Return [X, Y] of the center of cell containing provided text 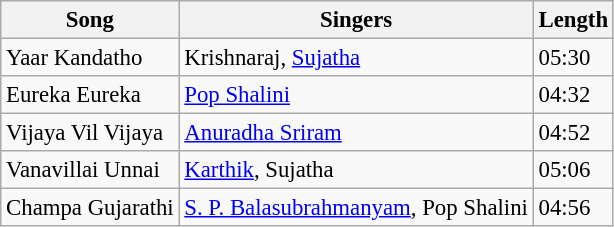
Singers [356, 20]
Vanavillai Unnai [90, 170]
04:32 [573, 95]
Karthik, Sujatha [356, 170]
Yaar Kandatho [90, 58]
Vijaya Vil Vijaya [90, 133]
04:56 [573, 208]
Anuradha Sriram [356, 133]
04:52 [573, 133]
05:30 [573, 58]
Pop Shalini [356, 95]
Champa Gujarathi [90, 208]
Length [573, 20]
Song [90, 20]
Eureka Eureka [90, 95]
S. P. Balasubrahmanyam, Pop Shalini [356, 208]
Krishnaraj, Sujatha [356, 58]
05:06 [573, 170]
